Return the [X, Y] coordinate for the center point of the cell that contains the specified text.  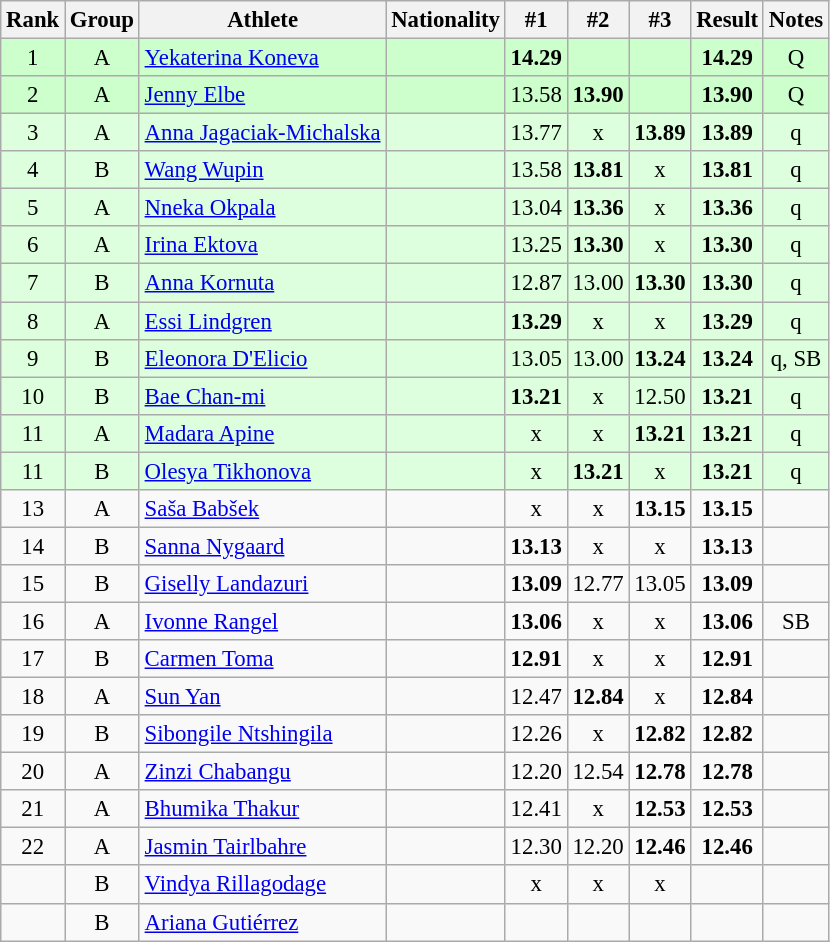
12.77 [598, 584]
Zinzi Chabangu [262, 772]
18 [33, 697]
Result [728, 20]
Notes [796, 20]
#1 [536, 20]
Vindya Rillagodage [262, 885]
13.04 [536, 208]
Jasmin Tairlbahre [262, 847]
13.25 [536, 245]
Saša Babšek [262, 509]
Athlete [262, 20]
Bhumika Thakur [262, 809]
2 [33, 95]
Ivonne Rangel [262, 621]
16 [33, 621]
9 [33, 358]
Essi Lindgren [262, 321]
Ariana Gutiérrez [262, 922]
#2 [598, 20]
#3 [660, 20]
12.87 [536, 283]
5 [33, 208]
Anna Jagaciak-Michalska [262, 133]
12.50 [660, 396]
Giselly Landazuri [262, 584]
8 [33, 321]
Nationality [446, 20]
Sibongile Ntshingila [262, 734]
13 [33, 509]
13.77 [536, 133]
12.26 [536, 734]
10 [33, 396]
12.41 [536, 809]
12.47 [536, 697]
14 [33, 546]
Rank [33, 20]
Sanna Nygaard [262, 546]
21 [33, 809]
Bae Chan-mi [262, 396]
Nneka Okpala [262, 208]
q, SB [796, 358]
Sun Yan [262, 697]
SB [796, 621]
Group [102, 20]
Madara Apine [262, 433]
20 [33, 772]
3 [33, 133]
19 [33, 734]
Anna Kornuta [262, 283]
22 [33, 847]
4 [33, 170]
6 [33, 245]
Irina Ektova [262, 245]
Olesya Tikhonova [262, 471]
Yekaterina Koneva [262, 58]
Wang Wupin [262, 170]
Eleonora D'Elicio [262, 358]
1 [33, 58]
15 [33, 584]
Carmen Toma [262, 659]
17 [33, 659]
7 [33, 283]
12.30 [536, 847]
12.54 [598, 772]
Jenny Elbe [262, 95]
